For the text-containing cell, return its midpoint in [x, y] coordinate format. 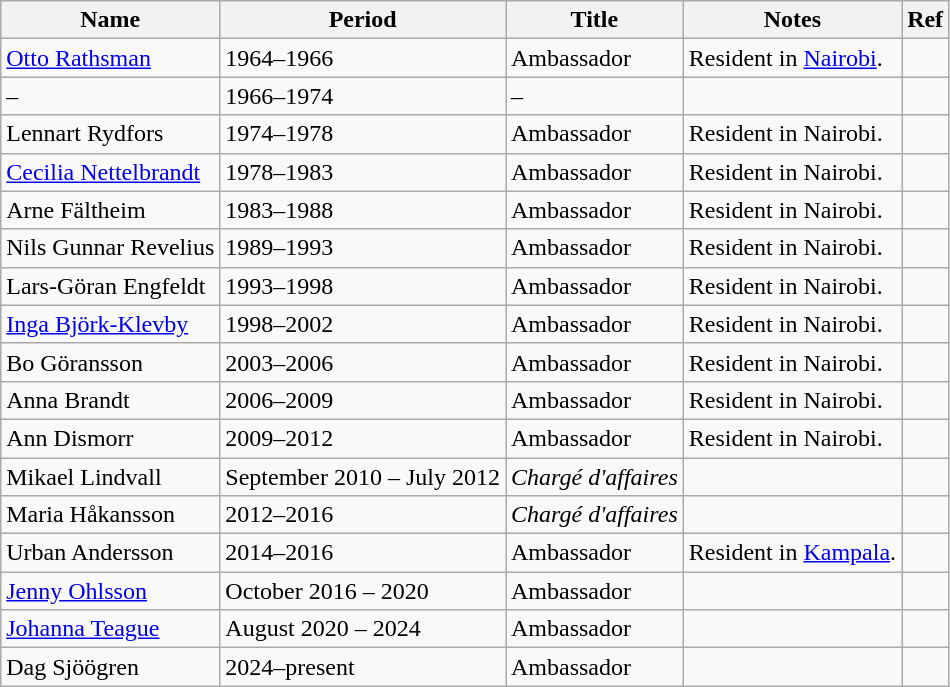
Johanna Teague [110, 629]
2009–2012 [363, 438]
1993–1998 [363, 286]
Cecilia Nettelbrandt [110, 172]
2012–2016 [363, 515]
Dag Sjöögren [110, 667]
2003–2006 [363, 362]
Anna Brandt [110, 400]
1989–1993 [363, 248]
Jenny Ohlsson [110, 591]
October 2016 – 2020 [363, 591]
Inga Björk-Klevby [110, 324]
2014–2016 [363, 553]
1998–2002 [363, 324]
Title [595, 20]
1964–1966 [363, 58]
1978–1983 [363, 172]
Nils Gunnar Revelius [110, 248]
Period [363, 20]
1974–1978 [363, 134]
September 2010 – July 2012 [363, 477]
1983–1988 [363, 210]
Mikael Lindvall [110, 477]
August 2020 – 2024 [363, 629]
Maria Håkansson [110, 515]
Lars-Göran Engfeldt [110, 286]
1966–1974 [363, 96]
2006–2009 [363, 400]
Ref [926, 20]
Otto Rathsman [110, 58]
2024–present [363, 667]
Urban Andersson [110, 553]
Arne Fältheim [110, 210]
Notes [792, 20]
Lennart Rydfors [110, 134]
Bo Göransson [110, 362]
Resident in Kampala. [792, 553]
Name [110, 20]
Ann Dismorr [110, 438]
